Search for the cell housing the specified text and yield its (x, y) center coordinate. 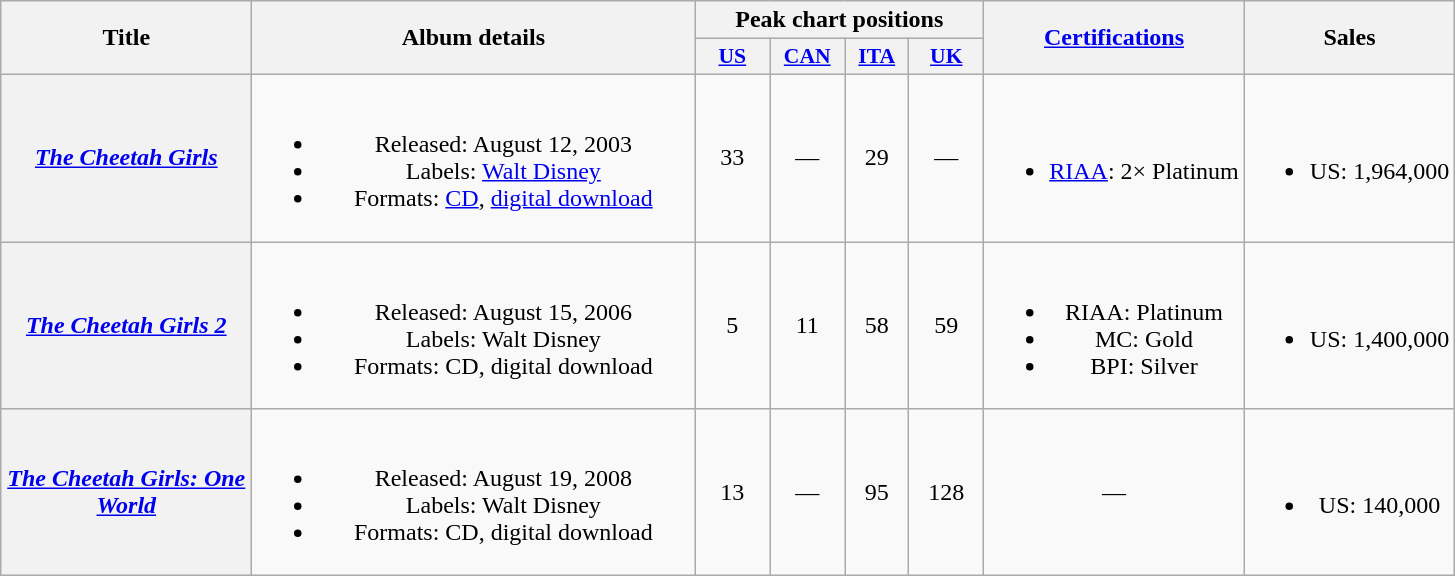
95 (877, 492)
29 (877, 158)
US: 140,000 (1349, 492)
US (732, 57)
Title (126, 38)
Released: August 19, 2008Labels: Walt DisneyFormats: CD, digital download (474, 492)
Album details (474, 38)
CAN (808, 57)
US: 1,400,000 (1349, 326)
RIAA: PlatinumMC: GoldBPI: Silver (1114, 326)
Certifications (1114, 38)
The Cheetah Girls (126, 158)
128 (946, 492)
Released: August 15, 2006Labels: Walt DisneyFormats: CD, digital download (474, 326)
13 (732, 492)
58 (877, 326)
US: 1,964,000 (1349, 158)
RIAA: 2× Platinum (1114, 158)
The Cheetah Girls: One World (126, 492)
Sales (1349, 38)
59 (946, 326)
11 (808, 326)
The Cheetah Girls 2 (126, 326)
33 (732, 158)
Peak chart positions (840, 20)
ITA (877, 57)
Released: August 12, 2003Labels: Walt DisneyFormats: CD, digital download (474, 158)
5 (732, 326)
UK (946, 57)
